Pinpoint the cell where the given text exists, returning its (X, Y) midpoint coordinate. 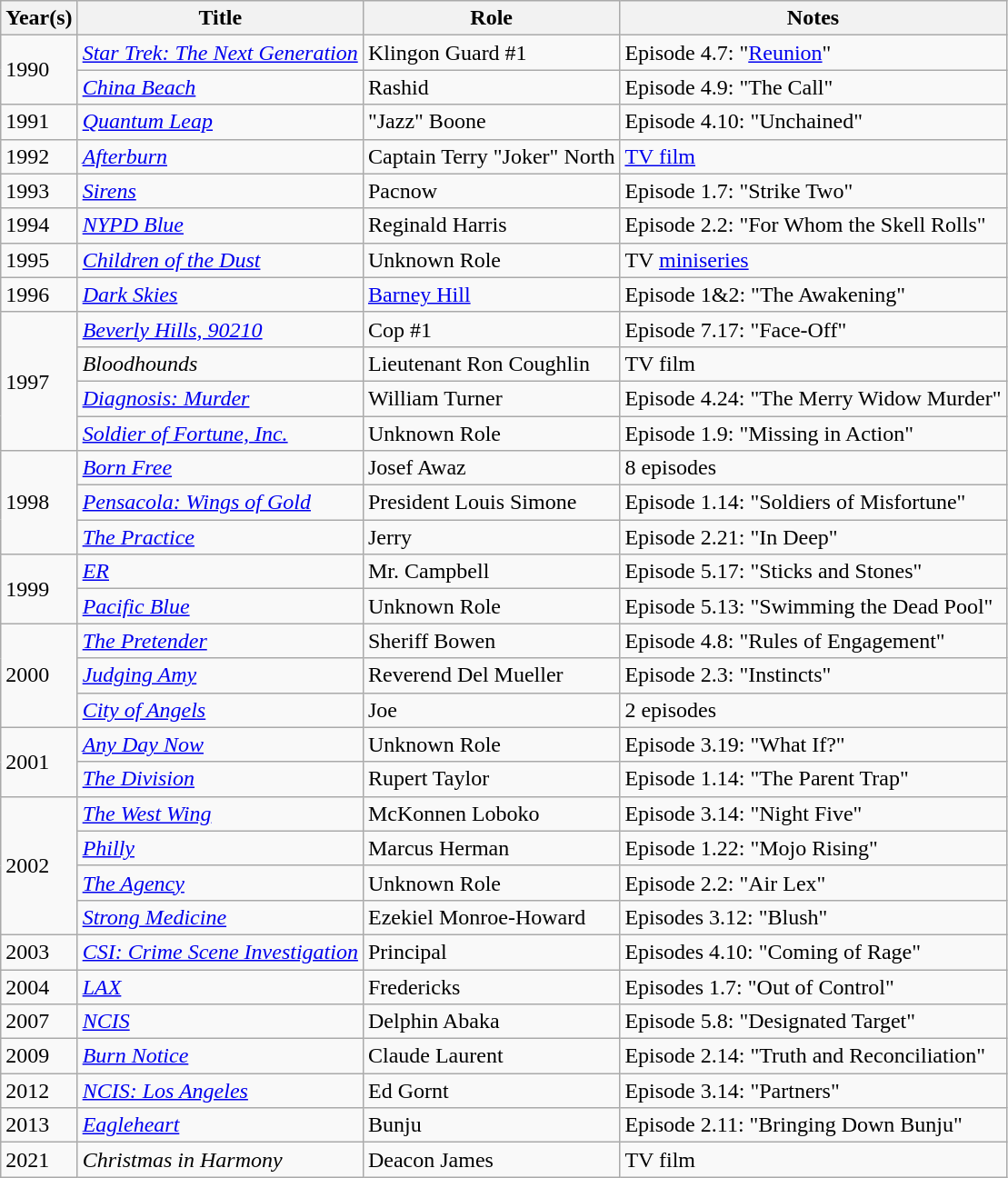
Episode 2.21: "In Deep" (813, 537)
Klingon Guard #1 (491, 53)
Afterburn (220, 156)
Ed Gornt (491, 1091)
Episode 3.14: "Night Five" (813, 814)
2021 (39, 1160)
Jerry (491, 537)
Episode 5.17: "Sticks and Stones" (813, 572)
Episode 1.7: "Strike Two" (813, 191)
NCIS: Los Angeles (220, 1091)
Soldier of Fortune, Inc. (220, 434)
Episode 3.19: "What If?" (813, 744)
NYPD Blue (220, 225)
Episode 7.17: "Face-Off" (813, 329)
The Agency (220, 883)
1992 (39, 156)
2001 (39, 762)
Title (220, 18)
William Turner (491, 398)
2004 (39, 986)
Pacnow (491, 191)
1993 (39, 191)
Episodes 3.12: "Blush" (813, 917)
Quantum Leap (220, 122)
Delphin Abaka (491, 1022)
Reverend Del Mueller (491, 675)
The West Wing (220, 814)
1996 (39, 294)
2003 (39, 952)
Year(s) (39, 18)
1991 (39, 122)
Episode 3.14: "Partners" (813, 1091)
Josef Awaz (491, 468)
2009 (39, 1056)
1994 (39, 225)
Rupert Taylor (491, 779)
2 episodes (813, 710)
CSI: Crime Scene Investigation (220, 952)
Bunju (491, 1125)
Strong Medicine (220, 917)
Pensacola: Wings of Gold (220, 503)
Children of the Dust (220, 260)
8 episodes (813, 468)
Episodes 1.7: "Out of Control" (813, 986)
Diagnosis: Murder (220, 398)
Marcus Herman (491, 848)
Episode 2.2: "Air Lex" (813, 883)
Fredericks (491, 986)
Episode 4.7: "Reunion" (813, 53)
2007 (39, 1022)
The Practice (220, 537)
Cop #1 (491, 329)
2013 (39, 1125)
Philly (220, 848)
Lieutenant Ron Coughlin (491, 364)
TV miniseries (813, 260)
Claude Laurent (491, 1056)
The Pretender (220, 641)
1998 (39, 503)
2002 (39, 865)
2000 (39, 675)
Barney Hill (491, 294)
Role (491, 18)
Episode 2.3: "Instincts" (813, 675)
Christmas in Harmony (220, 1160)
Sirens (220, 191)
Episode 1.14: "Soldiers of Misfortune" (813, 503)
Any Day Now (220, 744)
Bloodhounds (220, 364)
Episode 2.2: "For Whom the Skell Rolls" (813, 225)
Joe (491, 710)
Dark Skies (220, 294)
Episode 1.22: "Mojo Rising" (813, 848)
McKonnen Loboko (491, 814)
NCIS (220, 1022)
City of Angels (220, 710)
Episode 4.8: "Rules of Engagement" (813, 641)
1990 (39, 70)
"Jazz" Boone (491, 122)
Beverly Hills, 90210 (220, 329)
Episode 1&2: "The Awakening" (813, 294)
Ezekiel Monroe-Howard (491, 917)
Sheriff Bowen (491, 641)
Judging Amy (220, 675)
Principal (491, 952)
Burn Notice (220, 1056)
Star Trek: The Next Generation (220, 53)
Episode 4.10: "Unchained" (813, 122)
Episode 2.14: "Truth and Reconciliation" (813, 1056)
Episode 5.8: "Designated Target" (813, 1022)
President Louis Simone (491, 503)
Episode 4.24: "The Merry Widow Murder" (813, 398)
The Division (220, 779)
Mr. Campbell (491, 572)
1995 (39, 260)
Pacific Blue (220, 606)
Episode 1.9: "Missing in Action" (813, 434)
Episodes 4.10: "Coming of Rage" (813, 952)
Rashid (491, 87)
1999 (39, 589)
Episode 1.14: "The Parent Trap" (813, 779)
Notes (813, 18)
Episode 4.9: "The Call" (813, 87)
Eagleheart (220, 1125)
LAX (220, 986)
2012 (39, 1091)
1997 (39, 381)
Born Free (220, 468)
Captain Terry "Joker" North (491, 156)
Reginald Harris (491, 225)
ER (220, 572)
Episode 5.13: "Swimming the Dead Pool" (813, 606)
China Beach (220, 87)
Episode 2.11: "Bringing Down Bunju" (813, 1125)
Deacon James (491, 1160)
